Return the [x, y] coordinate for the center point of the cell that contains the specified text.  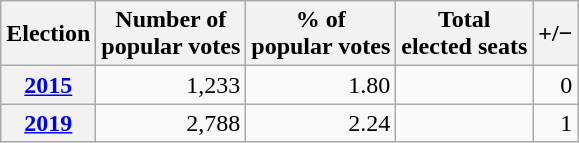
Totalelected seats [464, 34]
1.80 [321, 85]
2015 [48, 85]
2019 [48, 123]
0 [556, 85]
2.24 [321, 123]
Election [48, 34]
Number ofpopular votes [171, 34]
1,233 [171, 85]
1 [556, 123]
+/− [556, 34]
% ofpopular votes [321, 34]
2,788 [171, 123]
